Extract the (X, Y) coordinate from the center of the cell holding the provided text.  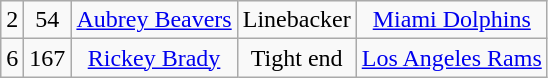
Aubrey Beavers (154, 20)
Rickey Brady (154, 58)
167 (48, 58)
2 (12, 20)
Linebacker (296, 20)
6 (12, 58)
Miami Dolphins (452, 20)
54 (48, 20)
Los Angeles Rams (452, 58)
Tight end (296, 58)
